Provide the [x, y] coordinate of the cell's center where the given text is located.  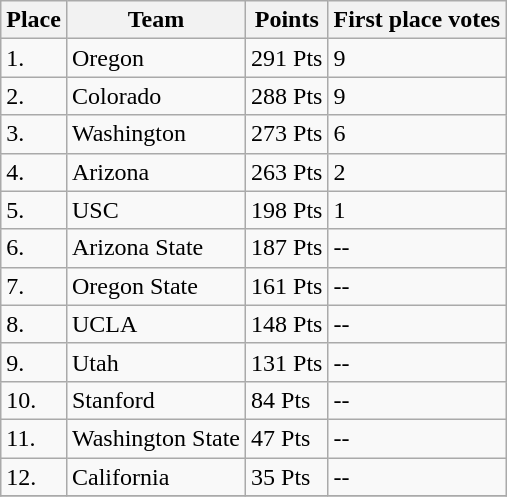
7. [34, 286]
Oregon State [156, 286]
273 Pts [287, 134]
UCLA [156, 324]
Washington [156, 134]
Washington State [156, 438]
8. [34, 324]
161 Pts [287, 286]
10. [34, 400]
Colorado [156, 96]
Arizona [156, 172]
5. [34, 210]
35 Pts [287, 477]
11. [34, 438]
Place [34, 20]
4. [34, 172]
Oregon [156, 58]
Team [156, 20]
USC [156, 210]
1 [417, 210]
2. [34, 96]
Utah [156, 362]
Arizona State [156, 248]
288 Pts [287, 96]
First place votes [417, 20]
198 Pts [287, 210]
9. [34, 362]
131 Pts [287, 362]
Stanford [156, 400]
Points [287, 20]
12. [34, 477]
84 Pts [287, 400]
1. [34, 58]
148 Pts [287, 324]
6. [34, 248]
California [156, 477]
291 Pts [287, 58]
3. [34, 134]
47 Pts [287, 438]
2 [417, 172]
263 Pts [287, 172]
187 Pts [287, 248]
6 [417, 134]
